Locate the cell with the specified text and output its [X, Y] center coordinate. 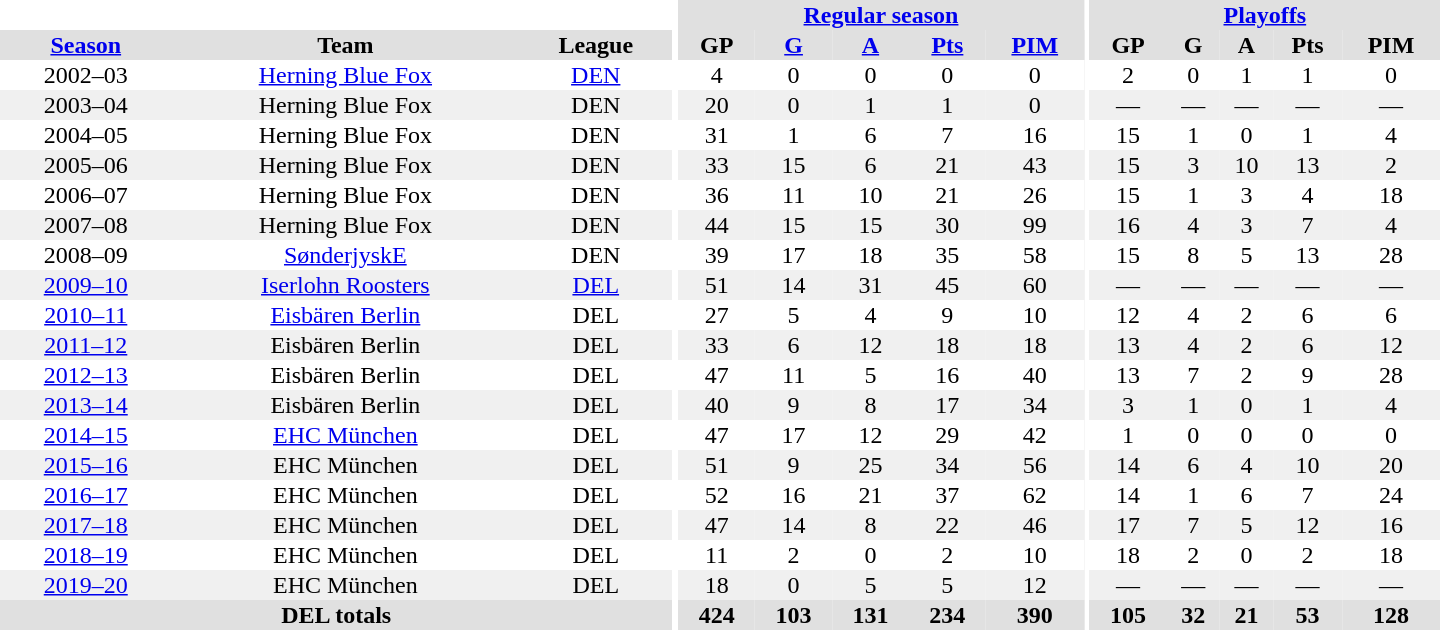
2010–11 [86, 315]
39 [716, 255]
25 [870, 465]
League [596, 45]
2005–06 [86, 165]
105 [1128, 615]
29 [948, 435]
Iserlohn Roosters [346, 285]
424 [716, 615]
2004–05 [86, 135]
26 [1035, 195]
35 [948, 255]
53 [1308, 615]
36 [716, 195]
2014–15 [86, 435]
43 [1035, 165]
30 [948, 225]
2017–18 [86, 525]
2015–16 [86, 465]
2009–10 [86, 285]
2006–07 [86, 195]
2008–09 [86, 255]
2013–14 [86, 405]
37 [948, 495]
2019–20 [86, 585]
56 [1035, 465]
32 [1194, 615]
2003–04 [86, 105]
24 [1391, 495]
99 [1035, 225]
Season [86, 45]
Playoffs [1265, 15]
2016–17 [86, 495]
2011–12 [86, 345]
46 [1035, 525]
52 [716, 495]
234 [948, 615]
22 [948, 525]
44 [716, 225]
390 [1035, 615]
Regular season [881, 15]
103 [794, 615]
2002–03 [86, 75]
2007–08 [86, 225]
27 [716, 315]
DEL totals [336, 615]
SønderjyskE [346, 255]
2018–19 [86, 555]
45 [948, 285]
128 [1391, 615]
58 [1035, 255]
Team [346, 45]
62 [1035, 495]
2012–13 [86, 375]
131 [870, 615]
42 [1035, 435]
60 [1035, 285]
